Identify which cell holds the provided text, then report its (X, Y) central coordinate. 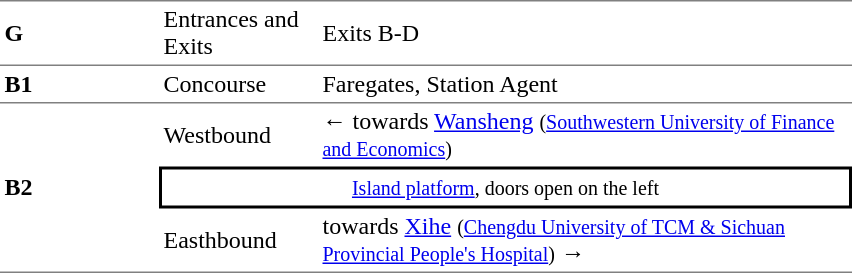
towards Xihe (Chengdu University of TCM & Sichuan Provincial People's Hospital) → (585, 240)
← towards Wansheng (Southwestern University of Finance and Economics) (585, 136)
B1 (80, 85)
Entrances and Exits (238, 33)
Easthbound (238, 240)
Faregates, Station Agent (585, 85)
G (80, 33)
Island platform, doors open on the left (506, 187)
Exits B-D (585, 33)
Concourse (238, 85)
Westbound (238, 136)
